Output the [X, Y] coordinate of the center of the cell containing the given text.  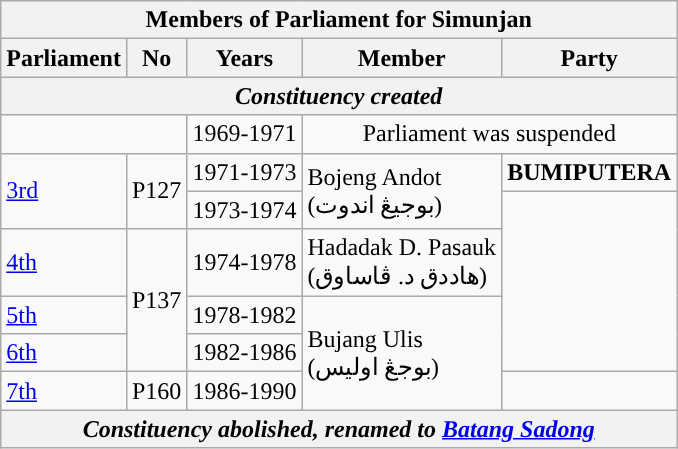
5th [64, 315]
No [156, 58]
Members of Parliament for Simunjan [339, 20]
1971-1973 [244, 172]
1973-1974 [244, 210]
Bojeng Andot (بوجيڠ اندوت) [402, 191]
Member [402, 58]
1969-1971 [244, 134]
7th [64, 391]
P137 [156, 300]
1982-1986 [244, 353]
P127 [156, 191]
BUMIPUTERA [590, 172]
Constituency created [339, 96]
Bujang Ulis (بوجڠ اوليس) [402, 353]
3rd [64, 191]
1986-1990 [244, 391]
4th [64, 262]
Parliament [64, 58]
1978-1982 [244, 315]
Party [590, 58]
Hadadak D. Pasauk (هاددق د. ڤاساوق) [402, 262]
Years [244, 58]
1974-1978 [244, 262]
6th [64, 353]
P160 [156, 391]
Constituency abolished, renamed to Batang Sadong [339, 429]
Parliament was suspended [490, 134]
